Determine the [X, Y] coordinate at the center of the cell enclosing the given text.  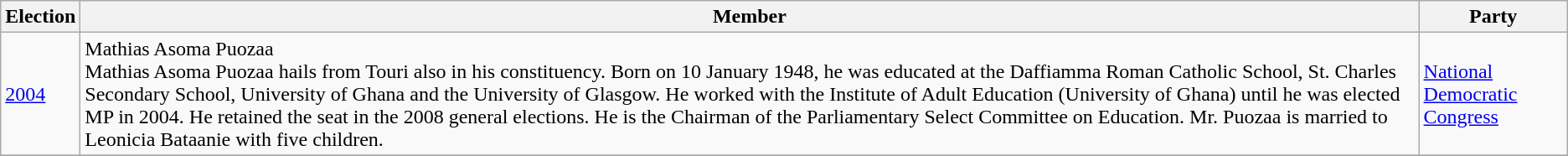
Party [1493, 17]
National Democratic Congress [1493, 94]
Election [40, 17]
Member [750, 17]
2004 [40, 94]
